Locate the cell with the specified text and output its [X, Y] center coordinate. 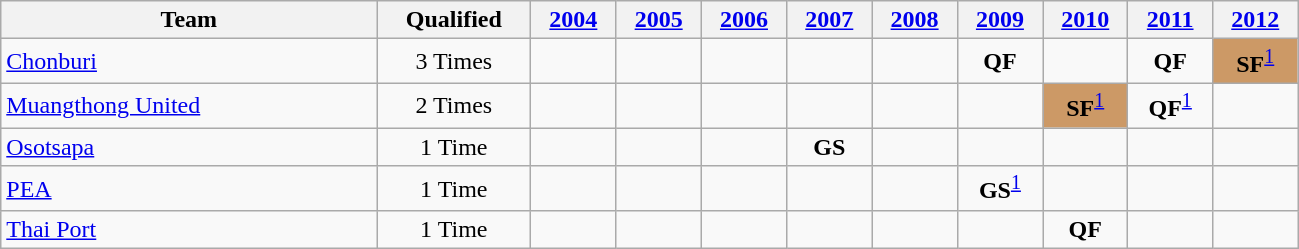
2009 [1000, 20]
QF1 [1170, 106]
GS1 [1000, 188]
2012 [1255, 20]
2 Times [454, 106]
Qualified [454, 20]
GS [830, 147]
Thai Port [189, 230]
2011 [1170, 20]
2006 [744, 20]
Muangthong United [189, 106]
Osotsapa [189, 147]
2008 [914, 20]
PEA [189, 188]
2004 [574, 20]
2005 [658, 20]
Chonburi [189, 62]
2010 [1086, 20]
3 Times [454, 62]
Team [189, 20]
2007 [830, 20]
